Return the (X, Y) coordinate for the center point of the cell that contains the specified text.  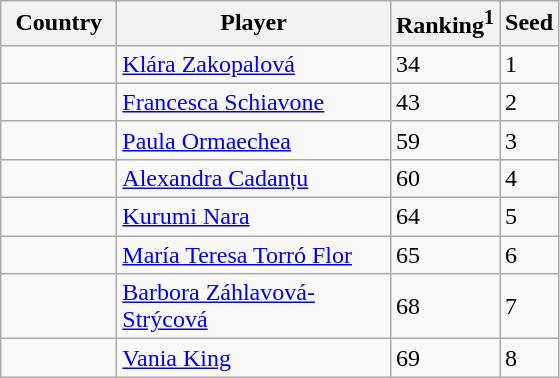
3 (530, 140)
Kurumi Nara (254, 217)
69 (444, 358)
65 (444, 255)
34 (444, 64)
Player (254, 24)
Francesca Schiavone (254, 102)
43 (444, 102)
Klára Zakopalová (254, 64)
64 (444, 217)
8 (530, 358)
1 (530, 64)
Country (59, 24)
2 (530, 102)
5 (530, 217)
6 (530, 255)
Ranking1 (444, 24)
Seed (530, 24)
7 (530, 306)
68 (444, 306)
4 (530, 178)
Vania King (254, 358)
Alexandra Cadanțu (254, 178)
María Teresa Torró Flor (254, 255)
59 (444, 140)
60 (444, 178)
Barbora Záhlavová-Strýcová (254, 306)
Paula Ormaechea (254, 140)
